Locate the cell with the specified text and output its (X, Y) center coordinate. 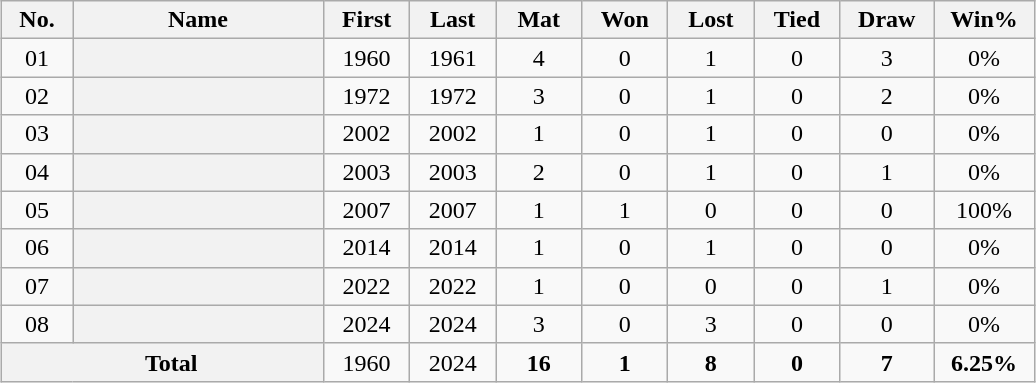
Lost (711, 20)
4 (539, 58)
6.25% (984, 362)
06 (36, 248)
Win% (984, 20)
7 (887, 362)
No. (36, 20)
02 (36, 96)
Mat (539, 20)
1961 (453, 58)
Last (453, 20)
Tied (797, 20)
01 (36, 58)
Draw (887, 20)
07 (36, 286)
04 (36, 172)
8 (711, 362)
Name (198, 20)
First (367, 20)
Won (625, 20)
08 (36, 324)
100% (984, 210)
Total (162, 362)
03 (36, 134)
16 (539, 362)
05 (36, 210)
